Pinpoint the cell where the given text exists, returning its [X, Y] midpoint coordinate. 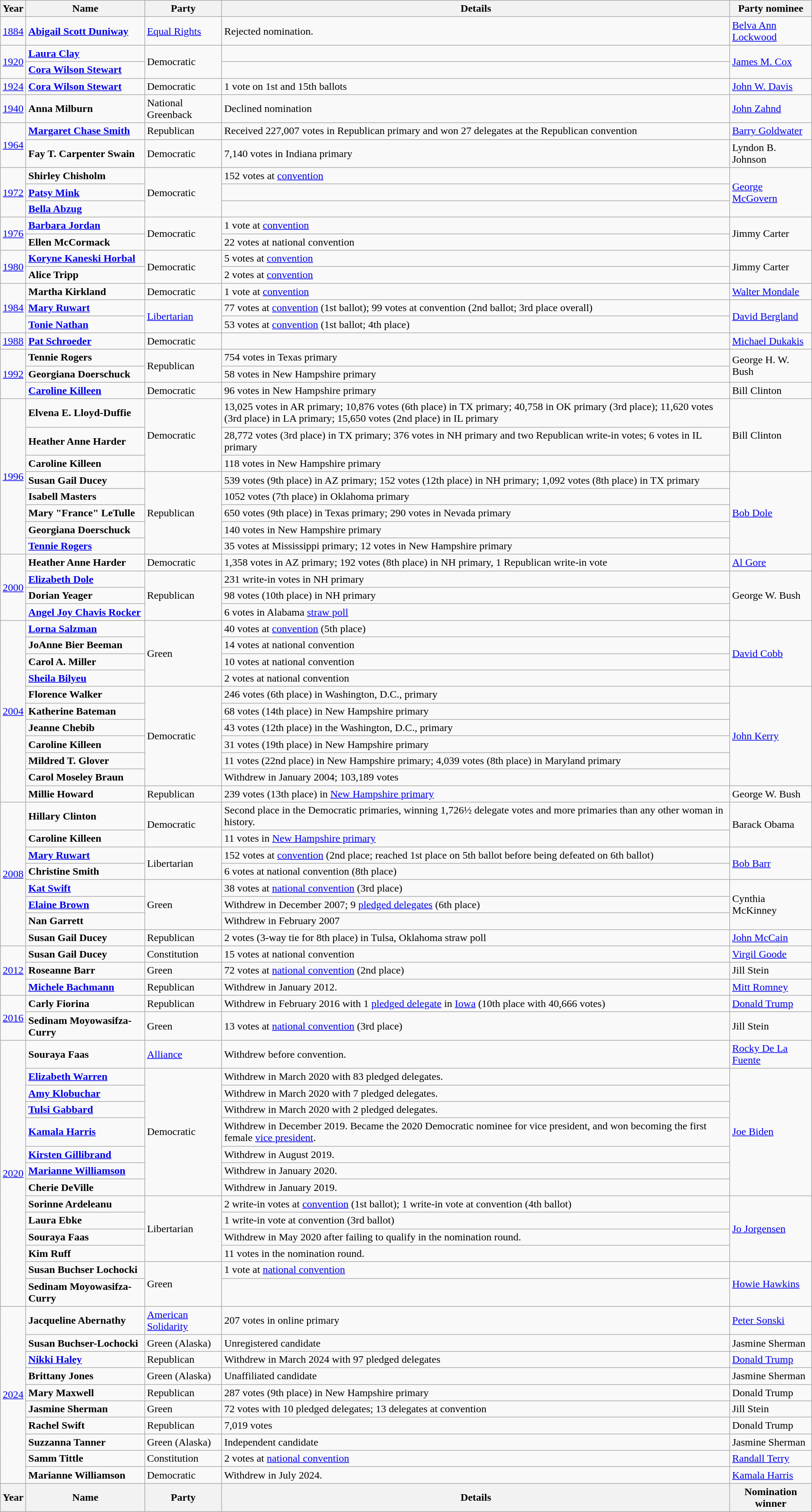
Carly Fiorina [85, 1004]
1940 [13, 108]
11 votes in New Hampshire primary [475, 839]
Barry Goldwater [770, 131]
72 votes at national convention (2nd place) [475, 971]
2 votes at convention [475, 275]
40 votes at convention (5th place) [475, 629]
Nikki Haley [85, 1359]
Brittany Jones [85, 1376]
1976 [13, 233]
1964 [13, 145]
14 votes at national convention [475, 645]
Susan Buchser Lochocki [85, 1270]
140 votes in New Hampshire primary [475, 530]
Withdrew in March 2020 with 2 pledged delegates. [475, 1110]
11 votes (22nd place) in New Hampshire primary; 4,039 votes (8th place) in Maryland primary [475, 761]
68 votes (14th place) in New Hampshire primary [475, 711]
Fay T. Carpenter Swain [85, 154]
6 votes in Alabama straw poll [475, 612]
Laura Clay [85, 53]
15 votes at national convention [475, 954]
Barack Obama [770, 824]
Barbara Jordan [85, 225]
Cherie DeVille [85, 1187]
10 votes at national convention [475, 662]
Withdrew in December 2019. Became the 2020 Democratic nominee for vice president, and won becoming the first female vice president. [475, 1132]
Howie Hawkins [770, 1284]
Martha Kirkland [85, 292]
Dorian Yeager [85, 596]
Al Gore [770, 563]
Withdrew in March 2020 with 7 pledged delegates. [475, 1093]
Jo Jorgensen [770, 1229]
Sorinne Ardeleanu [85, 1204]
John McCain [770, 938]
Elvena E. Lloyd-Duffie [85, 413]
2016 [13, 1018]
Isabell Masters [85, 496]
1992 [13, 374]
Millie Howard [85, 794]
Tulsi Gabbard [85, 1110]
American Solidarity [183, 1321]
22 votes at national convention [475, 242]
Mary Maxwell [85, 1392]
287 votes (9th place) in New Hampshire primary [475, 1392]
35 votes at Mississippi primary; 12 votes in New Hampshire primary [475, 546]
Rocky De La Fuente [770, 1054]
Rejected nomination. [475, 31]
1 write-in vote at convention (3rd ballot) [475, 1220]
1920 [13, 62]
1984 [13, 308]
Unregistered candidate [475, 1343]
77 votes at convention (1st ballot); 99 votes at convention (2nd ballot; 3rd place overall) [475, 308]
1924 [13, 86]
2024 [13, 1395]
Nomination winner [770, 1498]
Alliance [183, 1054]
Lyndon B. Johnson [770, 154]
2020 [13, 1173]
1052 votes (7th place) in Oklahoma primary [475, 496]
Carol Moseley Braun [85, 777]
Elaine Brown [85, 905]
650 votes (9th place) in Texas primary; 290 votes in Nevada primary [475, 513]
72 votes with 10 pledged delegates; 13 delegates at convention [475, 1409]
Tonie Nathan [85, 325]
Elizabeth Warren [85, 1076]
Bob Barr [770, 863]
38 votes at national convention (3rd place) [475, 888]
John Kerry [770, 736]
John Zahnd [770, 108]
Withdrew in July 2024. [475, 1475]
58 votes in New Hampshire primary [475, 374]
Florence Walker [85, 695]
JoAnne Bier Beeman [85, 645]
Independent candidate [475, 1442]
Withdrew in January 2019. [475, 1187]
Roseanne Barr [85, 971]
Christine Smith [85, 872]
Pat Schroeder [85, 341]
31 votes (19th place) in New Hampshire primary [475, 744]
Laura Ebke [85, 1220]
96 votes in New Hampshire primary [475, 390]
2000 [13, 587]
2008 [13, 874]
1 vote on 1st and 15th ballots [475, 86]
Cynthia McKinney [770, 905]
Withdrew in February 2007 [475, 921]
1 vote at national convention [475, 1270]
2012 [13, 971]
George H. W. Bush [770, 366]
Party nominee [770, 9]
Michael Dukakis [770, 341]
Shirley Chisholm [85, 176]
11 votes in the nomination round. [475, 1253]
2004 [13, 712]
Peter Sonski [770, 1321]
1996 [13, 476]
Carol A. Miller [85, 662]
Mary "France" LeTulle [85, 513]
Samm Tittle [85, 1459]
Equal Rights [183, 31]
1988 [13, 341]
Withdrew in January 2012. [475, 987]
John W. Davis [770, 86]
7,140 votes in Indiana primary [475, 154]
152 votes at convention [475, 176]
Alice Tripp [85, 275]
Mildred T. Glover [85, 761]
Bella Abzug [85, 209]
Joe Biden [770, 1132]
Randall Terry [770, 1459]
Declined nomination [475, 108]
1972 [13, 192]
Withdrew in March 2020 with 83 pledged delegates. [475, 1076]
Withdrew in March 2024 with 97 pledged delegates [475, 1359]
Walter Mondale [770, 292]
National Greenback [183, 108]
Unaffiliated candidate [475, 1376]
6 votes at national convention (8th place) [475, 872]
Jeanne Chebib [85, 728]
Jacqueline Abernathy [85, 1321]
Elizabeth Dole [85, 579]
28,772 votes (3rd place) in TX primary; 376 votes in NH primary and two Republican write-in votes; 6 votes in IL primary [475, 441]
207 votes in online primary [475, 1321]
754 votes in Texas primary [475, 358]
Abigail Scott Duniway [85, 31]
Virgil Goode [770, 954]
James M. Cox [770, 62]
231 write-in votes in NH primary [475, 579]
Michele Bachmann [85, 987]
Withdrew in February 2016 with 1 pledged delegate in Iowa (10th place with 40,666 votes) [475, 1004]
Withdrew in December 2007; 9 pledged delegates (6th place) [475, 905]
Lorna Salzman [85, 629]
1,358 votes in AZ primary; 192 votes (8th place) in NH primary, 1 Republican write-in vote [475, 563]
Withdrew in August 2019. [475, 1154]
Hillary Clinton [85, 817]
Bob Dole [770, 513]
Kirsten Gillibrand [85, 1154]
43 votes (12th place) in the Washington, D.C., primary [475, 728]
George McGovern [770, 192]
Ellen McCormack [85, 242]
13 votes at national convention (3rd place) [475, 1026]
1980 [13, 267]
Anna Milburn [85, 108]
Kim Ruff [85, 1253]
Rachel Swift [85, 1426]
Mitt Romney [770, 987]
Koryne Kaneski Horbal [85, 259]
David Cobb [770, 653]
1884 [13, 31]
53 votes at convention (1st ballot; 4th place) [475, 325]
Second place in the Democratic primaries, winning 1,726½ delegate votes and more primaries than any other woman in history. [475, 817]
118 votes in New Hampshire primary [475, 463]
246 votes (6th place) in Washington, D.C., primary [475, 695]
Amy Klobuchar [85, 1093]
5 votes at convention [475, 259]
Withdrew before convention. [475, 1054]
Withdrew in January 2004; 103,189 votes [475, 777]
2 votes (3-way tie for 8th place) in Tulsa, Oklahoma straw poll [475, 938]
Kat Swift [85, 888]
Angel Joy Chavis Rocker [85, 612]
2 write-in votes at convention (1st ballot); 1 write-in vote at convention (4th ballot) [475, 1204]
Susan Buchser-Lochocki [85, 1343]
Margaret Chase Smith [85, 131]
Katherine Bateman [85, 711]
Suzzanna Tanner [85, 1442]
152 votes at convention (2nd place; reached 1st place on 5th ballot before being defeated on 6th ballot) [475, 855]
Sheila Bilyeu [85, 678]
Received 227,007 votes in Republican primary and won 27 delegates at the Republican convention [475, 131]
Belva Ann Lockwood [770, 31]
539 votes (9th place) in AZ primary; 152 votes (12th place) in NH primary; 1,092 votes (8th place) in TX primary [475, 480]
Nan Garrett [85, 921]
239 votes (13th place) in New Hampshire primary [475, 794]
David Bergland [770, 316]
98 votes (10th place) in NH primary [475, 596]
7,019 votes [475, 1426]
Withdrew in January 2020. [475, 1171]
Withdrew in May 2020 after failing to qualify in the nomination round. [475, 1237]
Patsy Mink [85, 192]
